Detect which cell encompasses the target text, then output its (X, Y) center coordinate. 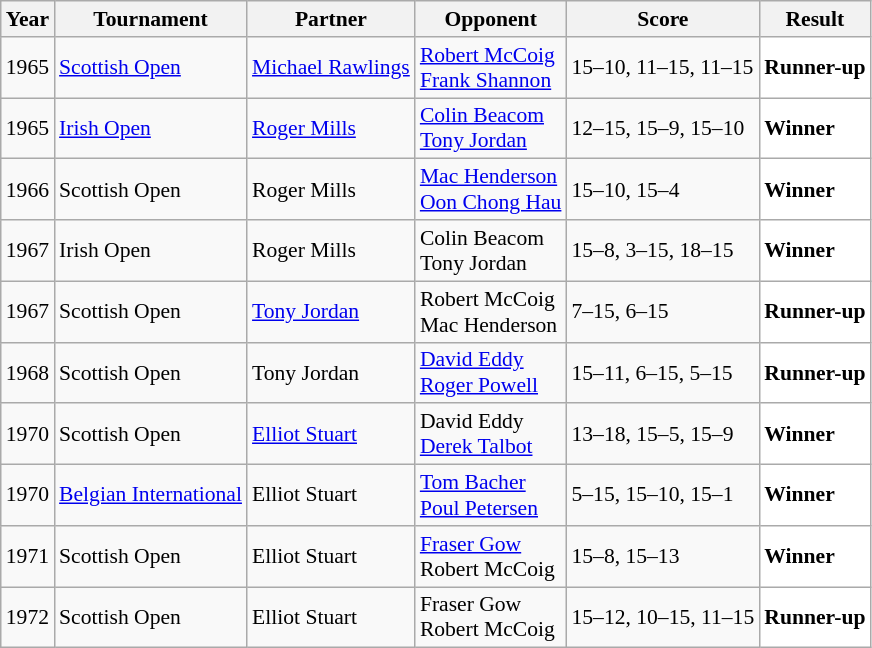
Partner (331, 19)
1966 (28, 190)
David Eddy Derek Talbot (491, 434)
15–12, 10–15, 11–15 (662, 618)
15–11, 6–15, 5–15 (662, 372)
David Eddy Roger Powell (491, 372)
Mac Henderson Oon Chong Hau (491, 190)
12–15, 15–9, 15–10 (662, 128)
Robert McCoig Frank Shannon (491, 68)
Year (28, 19)
Opponent (491, 19)
1968 (28, 372)
13–18, 15–5, 15–9 (662, 434)
15–8, 15–13 (662, 556)
1972 (28, 618)
Score (662, 19)
1971 (28, 556)
7–15, 6–15 (662, 312)
Belgian International (150, 496)
15–8, 3–15, 18–15 (662, 250)
Tournament (150, 19)
Result (814, 19)
15–10, 11–15, 11–15 (662, 68)
Michael Rawlings (331, 68)
15–10, 15–4 (662, 190)
Robert McCoig Mac Henderson (491, 312)
5–15, 15–10, 15–1 (662, 496)
Tom Bacher Poul Petersen (491, 496)
